Locate the cell with the specified text and output its (X, Y) center coordinate. 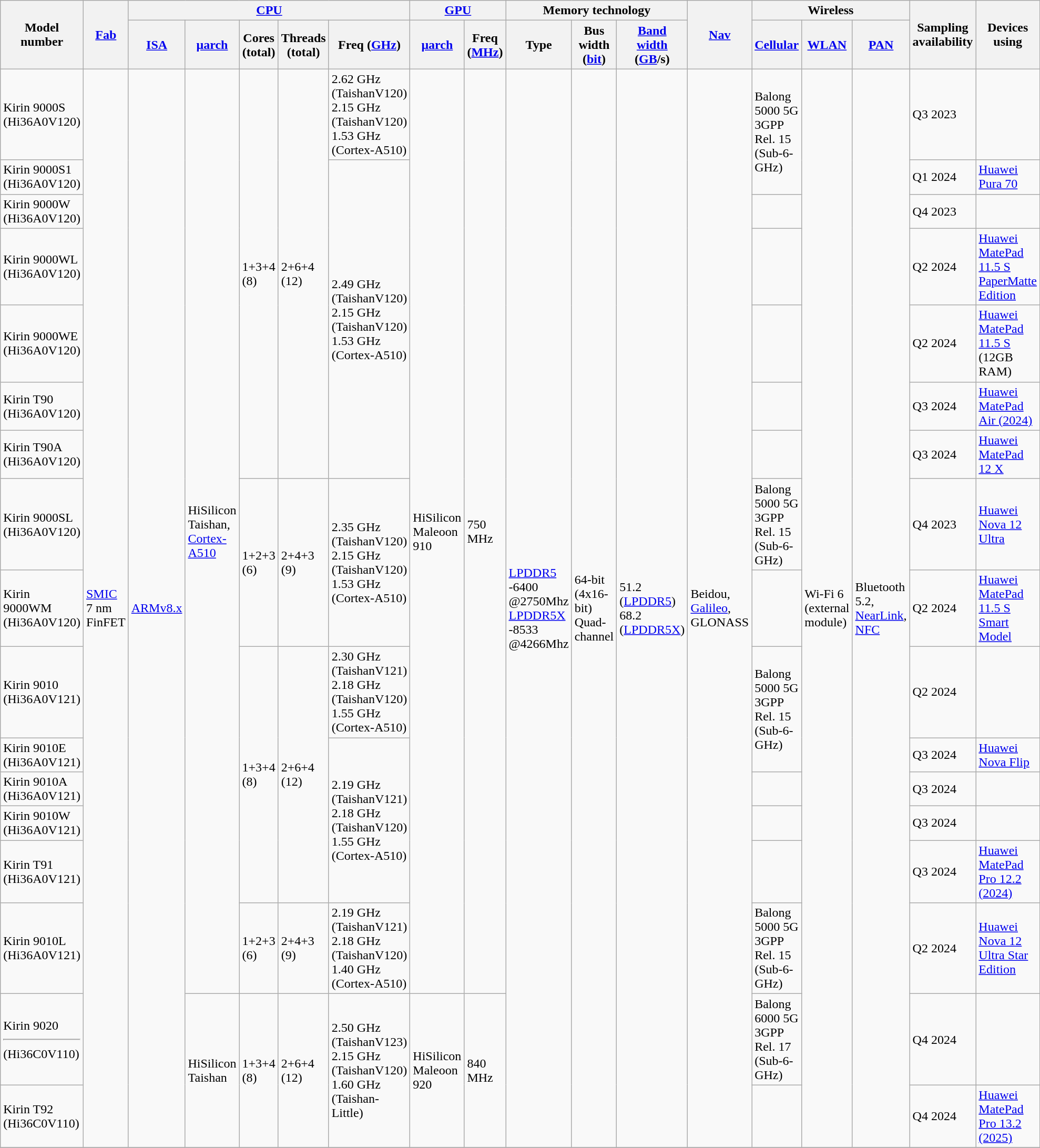
Beidou, Galileo, GLONASS (720, 608)
Kirin 9010L (Hi36A0V121) (42, 949)
2.19 GHz (TaishanV121)2.18 GHz (TaishanV120)1.40 GHz (Cortex-A510) (369, 949)
Wi-Fi 6 (external module) (827, 608)
Kirin 9010A (Hi36A0V121) (42, 789)
SMIC 7 nm FinFET (106, 608)
Huawei MatePad Air (2024) (1008, 406)
HiSilicon Taishan, Cortex-A510 (212, 531)
Kirin 9000S (Hi36A0V120) (42, 115)
Threads (total) (303, 45)
Balong 6000 5G 3GPP Rel. 17 (Sub-6-GHz) (777, 1039)
CPU (269, 11)
Band width (GB/s) (652, 45)
LPDDR5-6400 @2750MhzLPDDR5X-8533 @4266Mhz (538, 608)
PAN (881, 45)
Kirin 9000SL (Hi36A0V120) (42, 524)
HiSilicon Maleoon 910 (437, 531)
Q1 2024 (943, 177)
2.49 GHz (TaishanV120)2.15 GHz (TaishanV120)1.53 GHz (Cortex-A510) (369, 319)
Cellular (777, 45)
2.35 GHz (TaishanV120)2.15 GHz (TaishanV120)1.53 GHz (Cortex-A510) (369, 563)
Cores (total) (259, 45)
Sampling availability (943, 35)
Memory technology (597, 11)
Q3 2023 (943, 115)
Huawei Nova Flip (1008, 754)
64-bit (4x16-bit) Quad-channel (594, 608)
Type (538, 45)
Huawei Nova 12 Ultra (1008, 524)
Kirin T90A (Hi36A0V120) (42, 454)
51.2 (LPDDR5) 68.2 (LPDDR5X) (652, 608)
Kirin 9000WE (Hi36A0V120) (42, 343)
750 MHz (485, 531)
Bus width (bit) (594, 45)
ARMv8.x (157, 608)
Kirin T90 (Hi36A0V120) (42, 406)
Kirin 9020 (Hi36C0V110) (42, 1039)
Nav (720, 35)
Huawei MatePad Pro 12.2 (2024) (1008, 872)
Freq (GHz) (369, 45)
Kirin T92 (Hi36C0V110) (42, 1116)
2.30 GHz (TaishanV121)2.18 GHz (TaishanV120)1.55 GHz (Cortex-A510) (369, 692)
2.62 GHz (TaishanV120)2.15 GHz (TaishanV120)1.53 GHz (Cortex-A510) (369, 115)
Kirin 9000W (Hi36A0V120) (42, 211)
ISA (157, 45)
Model number (42, 35)
WLAN (827, 45)
Huawei MatePad 11.5 S Smart Model (1008, 608)
Kirin 9000WL (Hi36A0V120) (42, 267)
HiSilicon Taishan (212, 1071)
Kirin 9010W (Hi36A0V121) (42, 824)
Kirin 9010 (Hi36A0V121) (42, 692)
Kirin T91 (Hi36A0V121) (42, 872)
2.19 GHz (TaishanV121)2.18 GHz (TaishanV120)1.55 GHz (Cortex-A510) (369, 820)
Devices using (1008, 35)
Huawei MatePad 11.5 S (12GB RAM) (1008, 343)
HiSilicon Maleoon 920 (437, 1071)
Huawei MatePad 12 X (1008, 454)
Huawei MatePad 11.5 S PaperMatte Edition (1008, 267)
Huawei Pura 70 (1008, 177)
Huawei Nova 12 Ultra Star Edition (1008, 949)
840 MHz (485, 1071)
Fab (106, 35)
Wireless (831, 11)
Kirin 9000S1 (Hi36A0V120) (42, 177)
GPU (458, 11)
Huawei MatePad Pro 13.2 (2025) (1008, 1116)
Kirin 9010E (Hi36A0V121) (42, 754)
2.50 GHz (TaishanV123)2.15 GHz (TaishanV120)1.60 GHz (Taishan-Little) (369, 1071)
Bluetooth 5.2, NearLink, NFC (881, 608)
Kirin 9000WM (Hi36A0V120) (42, 608)
Freq (MHz) (485, 45)
